Output the (x, y) coordinate of the center of the cell containing the given text.  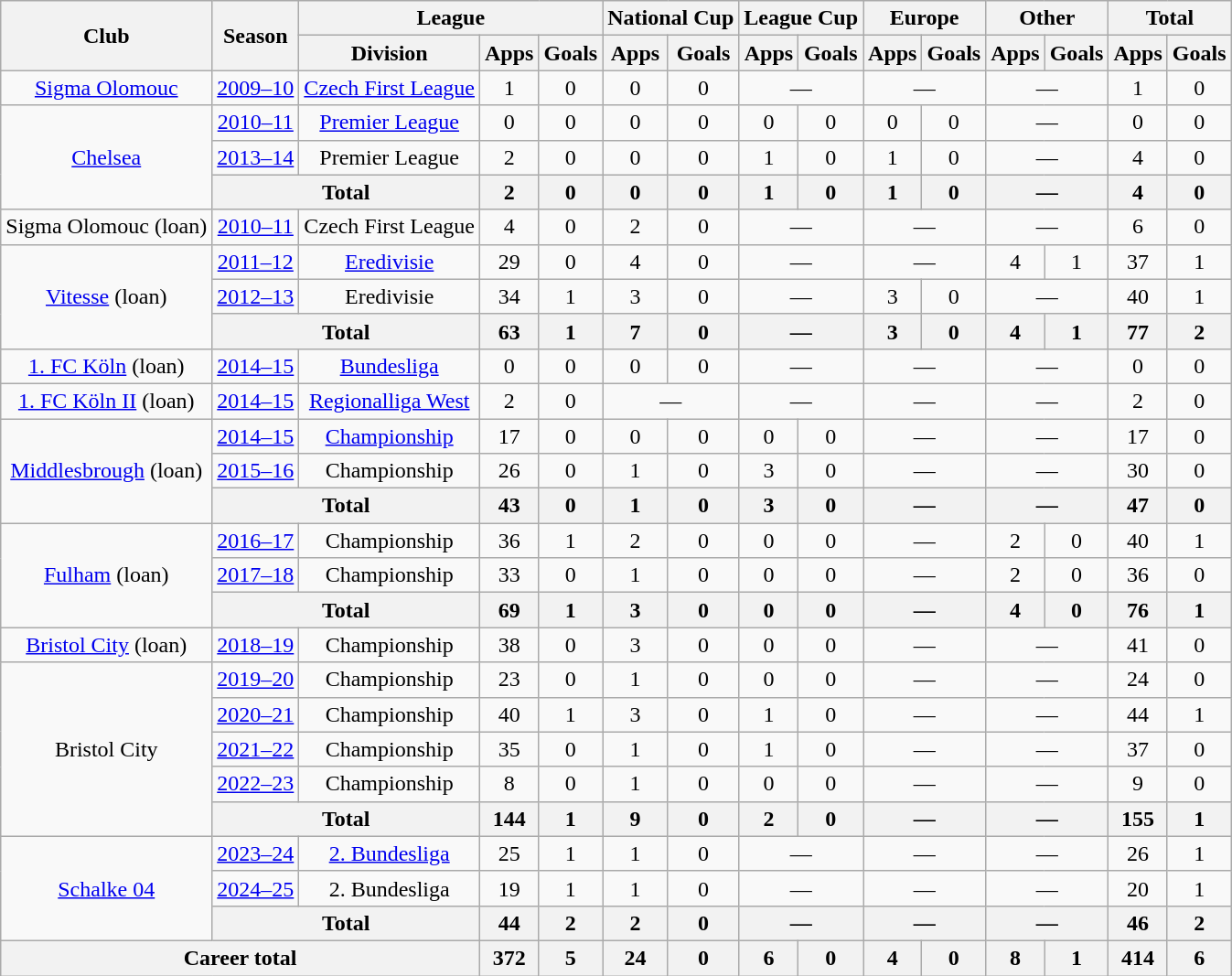
Club (106, 36)
19 (509, 888)
23 (509, 680)
2020–21 (256, 714)
144 (509, 819)
35 (509, 749)
Regionalliga West (390, 401)
20 (1138, 888)
Europe (925, 18)
2021–22 (256, 749)
Vitesse (loan) (106, 296)
National Cup (671, 18)
2016–17 (256, 541)
38 (509, 645)
414 (1138, 958)
2017–18 (256, 575)
77 (1138, 331)
Season (256, 36)
Career total (241, 958)
2022–23 (256, 784)
5 (571, 958)
7 (636, 331)
2012–13 (256, 296)
2013–14 (256, 157)
372 (509, 958)
25 (509, 853)
41 (1138, 645)
Division (390, 53)
2011–12 (256, 262)
Middlesbrough (loan) (106, 471)
Bristol City (loan) (106, 645)
Schalke 04 (106, 888)
30 (1138, 471)
63 (509, 331)
Fulham (loan) (106, 575)
34 (509, 296)
155 (1138, 819)
Other (1047, 18)
2023–24 (256, 853)
46 (1138, 923)
33 (509, 575)
43 (509, 506)
League (451, 18)
League Cup (801, 18)
Sigma Olomouc (106, 88)
1. FC Köln II (loan) (106, 401)
2009–10 (256, 88)
76 (1138, 610)
29 (509, 262)
2018–19 (256, 645)
2024–25 (256, 888)
47 (1138, 506)
69 (509, 610)
Sigma Olomouc (loan) (106, 227)
2015–16 (256, 471)
Bristol City (106, 749)
2019–20 (256, 680)
Chelsea (106, 157)
1. FC Köln (loan) (106, 366)
Bundesliga (390, 366)
